Return (x, y) of the center of cell containing provided text 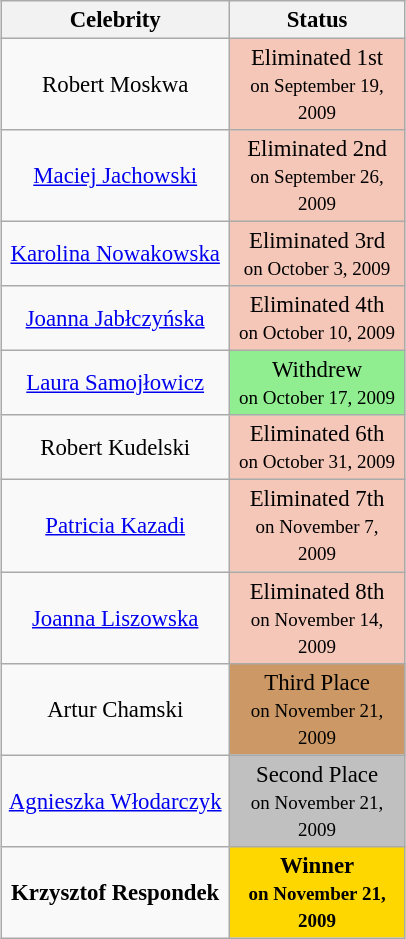
Krzysztof Respondek (115, 892)
Agnieszka Włodarczyk (115, 801)
Status (317, 20)
Withdrewon October 17, 2009 (317, 384)
Eliminated 3rdon October 3, 2009 (317, 254)
Eliminated 7thon November 7, 2009 (317, 526)
Third Placeon November 21, 2009 (317, 709)
Karolina Nowakowska (115, 254)
Joanna Jabłczyńska (115, 318)
Robert Moskwa (115, 84)
Eliminated 2ndon September 26, 2009 (317, 176)
Second Placeon November 21, 2009 (317, 801)
Joanna Liszowska (115, 618)
Robert Kudelski (115, 448)
Patricia Kazadi (115, 526)
Eliminated 8thon November 14, 2009 (317, 618)
Eliminated 4thon October 10, 2009 (317, 318)
Winneron November 21, 2009 (317, 892)
Eliminated 6thon October 31, 2009 (317, 448)
Maciej Jachowski (115, 176)
Celebrity (115, 20)
Laura Samojłowicz (115, 384)
Eliminated 1ston September 19, 2009 (317, 84)
Artur Chamski (115, 709)
